Capture the cell that displays the provided text and extract its (X, Y) central coordinate. 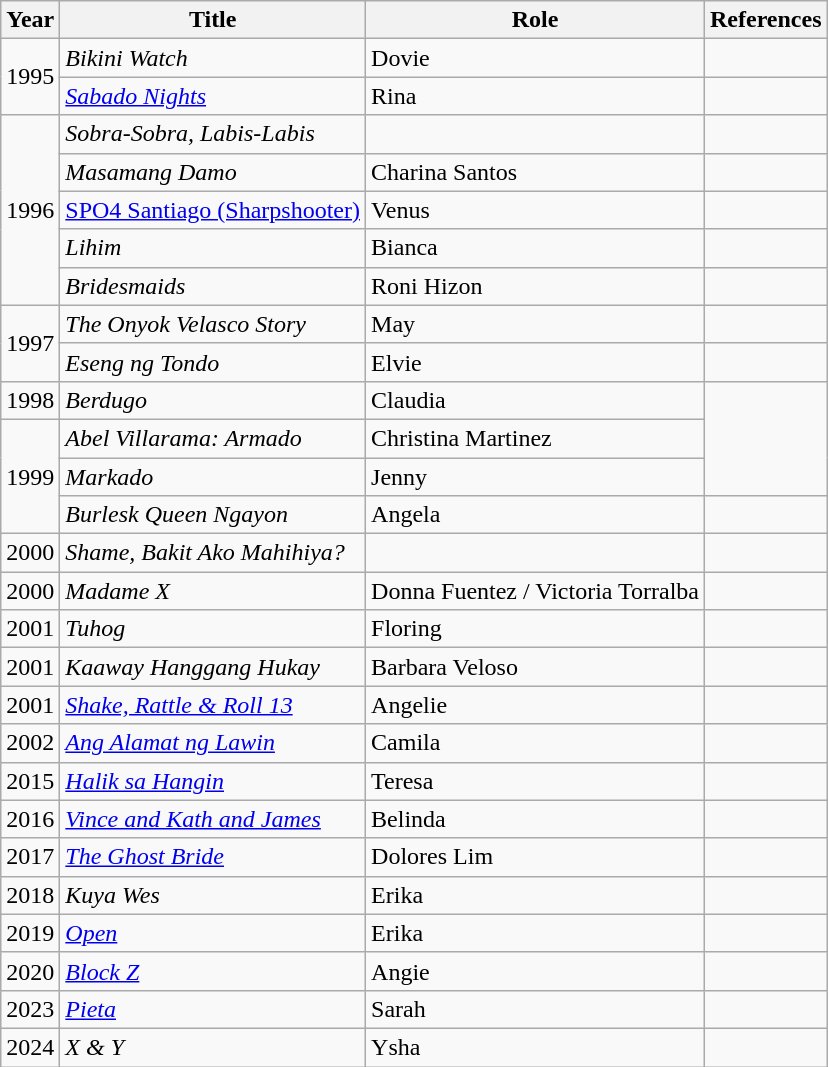
Christina Martinez (536, 438)
1998 (30, 400)
Open (213, 933)
Markado (213, 477)
Masamang Damo (213, 172)
Year (30, 20)
Donna Fuentez / Victoria Torralba (536, 591)
Lihim (213, 248)
2024 (30, 1047)
Camila (536, 743)
2017 (30, 857)
Venus (536, 210)
Jenny (536, 477)
The Onyok Velasco Story (213, 324)
Ang Alamat ng Lawin (213, 743)
Title (213, 20)
The Ghost Bride (213, 857)
Shake, Rattle & Roll 13 (213, 705)
Dolores Lim (536, 857)
1997 (30, 343)
Abel Villarama: Armado (213, 438)
Eseng ng Tondo (213, 362)
2018 (30, 895)
2019 (30, 933)
Sabado Nights (213, 96)
X & Y (213, 1047)
Angie (536, 971)
1995 (30, 77)
Shame, Bakit Ako Mahihiya? (213, 553)
Barbara Veloso (536, 667)
Sobra-Sobra, Labis-Labis (213, 134)
Charina Santos (536, 172)
2002 (30, 743)
References (766, 20)
Sarah (536, 1009)
2016 (30, 819)
2023 (30, 1009)
Roni Hizon (536, 286)
Dovie (536, 58)
May (536, 324)
Burlesk Queen Ngayon (213, 515)
Claudia (536, 400)
Elvie (536, 362)
Belinda (536, 819)
Bridesmaids (213, 286)
Block Z (213, 971)
1999 (30, 476)
Bianca (536, 248)
2020 (30, 971)
Vince and Kath and James (213, 819)
Rina (536, 96)
2015 (30, 781)
Kuya Wes (213, 895)
1996 (30, 210)
Berdugo (213, 400)
Angela (536, 515)
Role (536, 20)
Bikini Watch (213, 58)
Ysha (536, 1047)
Halik sa Hangin (213, 781)
Teresa (536, 781)
Floring (536, 629)
Tuhog (213, 629)
Kaaway Hanggang Hukay (213, 667)
SPO4 Santiago (Sharpshooter) (213, 210)
Angelie (536, 705)
Pieta (213, 1009)
Madame X (213, 591)
